Capture the cell that displays the provided text and extract its [x, y] central coordinate. 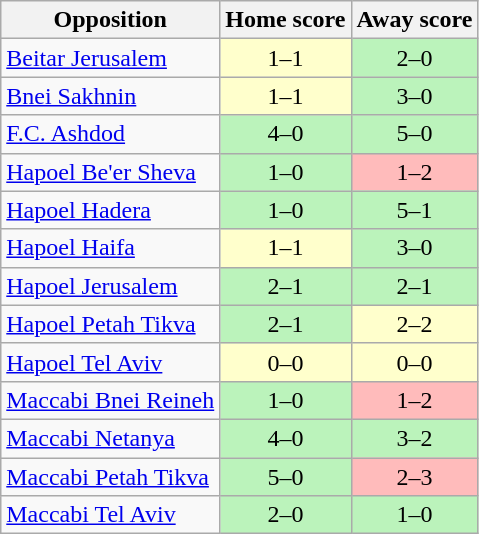
Hapoel Tel Aviv [110, 362]
Maccabi Tel Aviv [110, 515]
3–2 [414, 438]
2–3 [414, 477]
Hapoel Be'er Sheva [110, 172]
Hapoel Hadera [110, 210]
Hapoel Petah Tikva [110, 324]
Home score [286, 20]
Away score [414, 20]
Hapoel Jerusalem [110, 286]
Hapoel Haifa [110, 248]
Opposition [110, 20]
Bnei Sakhnin [110, 96]
Maccabi Petah Tikva [110, 477]
Maccabi Netanya [110, 438]
2–2 [414, 324]
Maccabi Bnei Reineh [110, 400]
F.C. Ashdod [110, 134]
Beitar Jerusalem [110, 58]
5–1 [414, 210]
